Search for the cell housing the specified text and yield its (x, y) center coordinate. 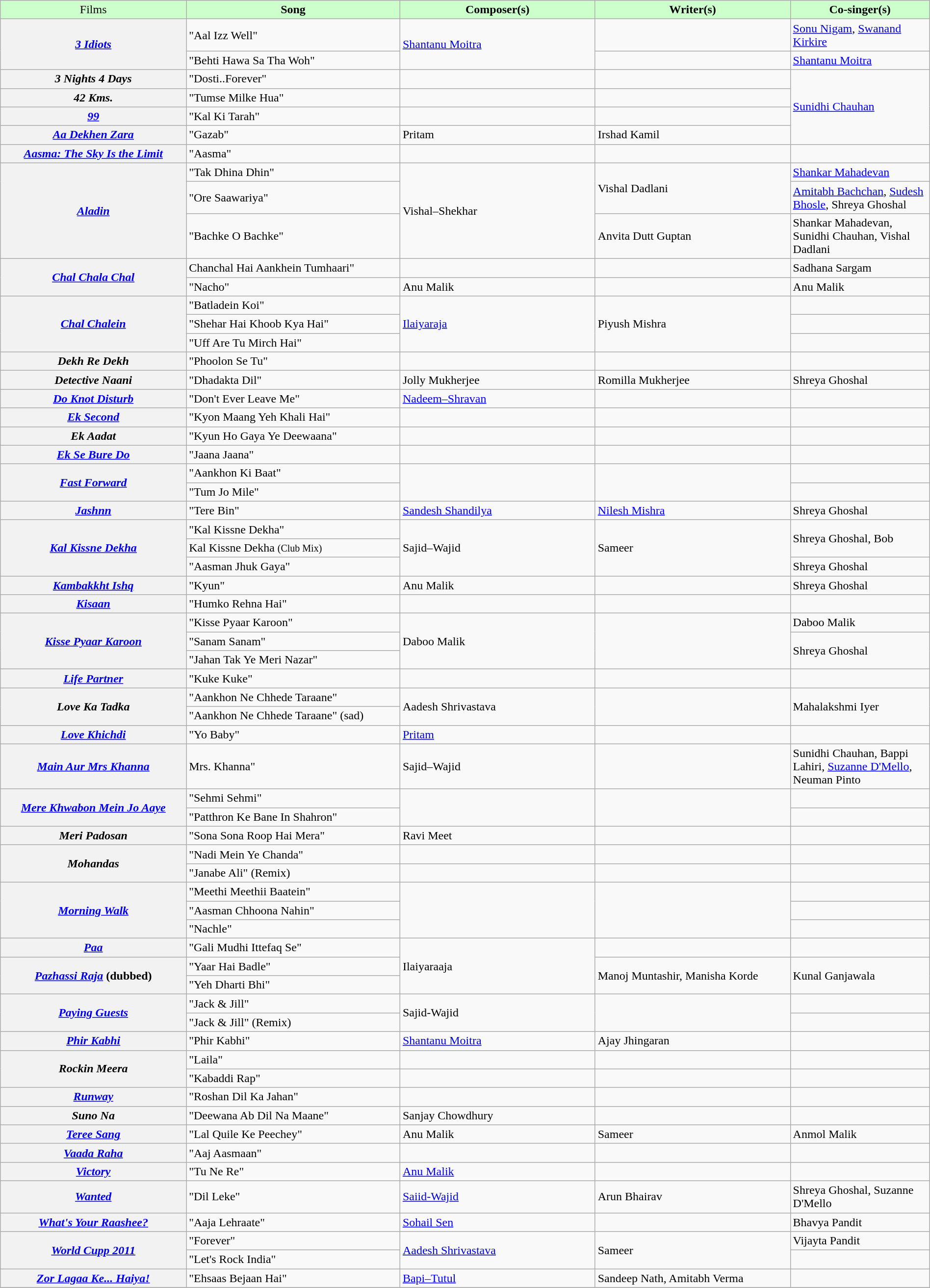
Life Partner (93, 679)
"Kabaddi Rap" (293, 1078)
Meri Padosan (93, 835)
Chanchal Hai Aankhein Tumhaari" (293, 268)
"Tu Ne Re" (293, 1171)
Main Aur Mrs Khanna (93, 766)
"Jahan Tak Ye Meri Nazar" (293, 660)
Mohandas (93, 863)
Aasma: The Sky Is the Limit (93, 153)
Kambakkht Ishq (93, 585)
"Aankhon Ki Baat" (293, 473)
"Nachle" (293, 929)
"Aasman Jhuk Gaya" (293, 566)
"Uff Are Tu Mirch Hai" (293, 343)
"Kal Ki Tarah" (293, 116)
Saiid-Wajid (497, 1196)
Films (93, 10)
42 Kms. (93, 98)
Ek Se Bure Do (93, 455)
Shankar Mahadevan, Sunidhi Chauhan, Vishal Dadlani (860, 236)
"Yaar Hai Badle" (293, 966)
"Aaj Aasmaan" (293, 1153)
Sunidhi Chauhan (860, 107)
3 Idiots (93, 44)
"Tum Jo Mile" (293, 492)
Wanted (93, 1196)
Composer(s) (497, 10)
"Laila" (293, 1060)
"Forever" (293, 1241)
Shankar Mahadevan (860, 172)
Nilesh Mishra (693, 510)
"Nacho" (293, 287)
Kal Kissne Dekha (93, 548)
Victory (93, 1171)
Sajid-Wajid (497, 1013)
"Ore Saawariya" (293, 197)
Manoj Muntashir, Manisha Korde (693, 976)
Ajay Jhingaran (693, 1041)
Runway (93, 1097)
Love Khichdi (93, 734)
"Shehar Hai Khoob Kya Hai" (293, 324)
"Batladein Koi" (293, 305)
Irshad Kamil (693, 135)
Shreya Ghoshal, Bob (860, 538)
"Jack & Jill" (293, 1004)
Mahalakshmi Iyer (860, 707)
Teree Sang (93, 1134)
"Behti Hawa Sa Tha Woh" (293, 60)
Amitabh Bachchan, Sudesh Bhosle, Shreya Ghoshal (860, 197)
"Nadi Mein Ye Chanda" (293, 854)
Kisse Pyaar Karoon (93, 641)
Ilaiyaraja (497, 324)
Vishal–Shekhar (497, 211)
"Roshan Dil Ka Jahan" (293, 1097)
Phir Kabhi (93, 1041)
Pazhassi Raja (dubbed) (93, 976)
Mere Khwabon Mein Jo Aaye (93, 808)
Vishal Dadlani (693, 188)
"Don't Ever Leave Me" (293, 399)
Kal Kissne Dekha (Club Mix) (293, 548)
Bapi–Tutul (497, 1278)
Fast Forward (93, 482)
Rockin Meera (93, 1069)
Jolly Mukherjee (497, 380)
"Kyun Ho Gaya Ye Deewaana" (293, 436)
Paying Guests (93, 1013)
Sandesh Shandilya (497, 510)
"Let's Rock India" (293, 1260)
"Phir Kabhi" (293, 1041)
"Yeh Dharti Bhi" (293, 985)
Bhavya Pandit (860, 1222)
Paa (93, 948)
Sadhana Sargam (860, 268)
"Dosti..Forever" (293, 79)
"Sona Sona Roop Hai Mera" (293, 835)
"Dhadakta Dil" (293, 380)
"Aal Izz Well" (293, 35)
Aladin (93, 211)
"Yo Baby" (293, 734)
"Tak Dhina Dhin" (293, 172)
Anmol Malik (860, 1134)
"Aasman Chhoona Nahin" (293, 910)
Sohail Sen (497, 1222)
Aa Dekhen Zara (93, 135)
Ek Second (93, 417)
Zor Lagaa Ke... Haiya! (93, 1278)
Ek Aadat (93, 436)
Sandeep Nath, Amitabh Verma (693, 1278)
3 Nights 4 Days (93, 79)
What's Your Raashee? (93, 1222)
"Aankhon Ne Chhede Taraane" (293, 697)
"Ehsaas Bejaan Hai" (293, 1278)
Sunidhi Chauhan, Bappi Lahiri, Suzanne D'Mello, Neuman Pinto (860, 766)
"Gazab" (293, 135)
Suno Na (93, 1115)
Kunal Ganjawala (860, 976)
"Sehmi Sehmi" (293, 798)
"Dil Leke" (293, 1196)
Ilaiyaraaja (497, 966)
"Humko Rehna Hai" (293, 604)
"Patthron Ke Bane In Shahron" (293, 817)
Song (293, 10)
Sonu Nigam, Swanand Kirkire (860, 35)
Kisaan (93, 604)
Writer(s) (693, 10)
Romilla Mukherjee (693, 380)
Detective Naani (93, 380)
Love Ka Tadka (93, 707)
Ravi Meet (497, 835)
"Janabe Ali" (Remix) (293, 873)
"Sanam Sanam" (293, 641)
Vaada Raha (93, 1153)
"Phoolon Se Tu" (293, 361)
Piyush Mishra (693, 324)
Dekh Re Dekh (93, 361)
World Cupp 2011 (93, 1250)
"Meethi Meethii Baatein" (293, 891)
"Aaja Lehraate" (293, 1222)
Anvita Dutt Guptan (693, 236)
"Bachke O Bachke" (293, 236)
Chal Chalein (93, 324)
"Lal Quile Ke Peechey" (293, 1134)
Sanjay Chowdhury (497, 1115)
"Deewana Ab Dil Na Maane" (293, 1115)
"Kisse Pyaar Karoon" (293, 623)
"Tumse Milke Hua" (293, 98)
Chal Chala Chal (93, 277)
"Gali Mudhi Ittefaq Se" (293, 948)
"Jack & Jill" (Remix) (293, 1022)
Vijayta Pandit (860, 1241)
"Aasma" (293, 153)
Co-singer(s) (860, 10)
Jashnn (93, 510)
"Aankhon Ne Chhede Taraane" (sad) (293, 716)
"Kuke Kuke" (293, 679)
Do Knot Disturb (93, 399)
Arun Bhairav (693, 1196)
"Kyon Maang Yeh Khali Hai" (293, 417)
"Kyun" (293, 585)
99 (93, 116)
Mrs. Khanna" (293, 766)
Morning Walk (93, 910)
Shreya Ghoshal, Suzanne D'Mello (860, 1196)
"Tere Bin" (293, 510)
"Jaana Jaana" (293, 455)
Nadeem–Shravan (497, 399)
"Kal Kissne Dekha" (293, 529)
